Return (X, Y) of the center of cell containing provided text 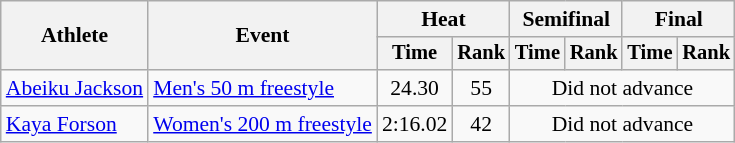
Kaya Forson (74, 124)
55 (481, 88)
Athlete (74, 36)
Women's 200 m freestyle (262, 124)
24.30 (414, 88)
2:16.02 (414, 124)
Event (262, 36)
Semifinal (566, 19)
Final (678, 19)
Abeiku Jackson (74, 88)
42 (481, 124)
Heat (444, 19)
Men's 50 m freestyle (262, 88)
